From the cell containing the given text, extract its center point as (X, Y) coordinate. 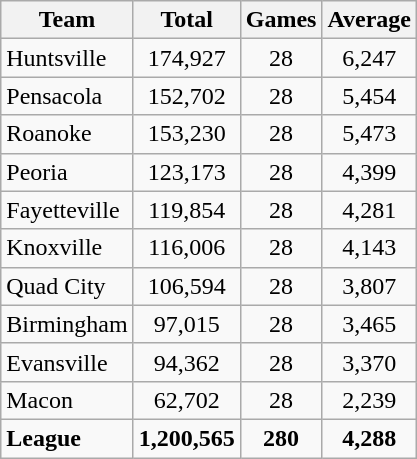
Birmingham (67, 324)
League (67, 438)
Roanoke (67, 134)
280 (281, 438)
Fayetteville (67, 210)
3,465 (370, 324)
Quad City (67, 286)
4,399 (370, 172)
Team (67, 20)
4,288 (370, 438)
94,362 (186, 362)
62,702 (186, 400)
Games (281, 20)
119,854 (186, 210)
97,015 (186, 324)
152,702 (186, 96)
4,143 (370, 248)
116,006 (186, 248)
174,927 (186, 58)
3,807 (370, 286)
Peoria (67, 172)
3,370 (370, 362)
Knoxville (67, 248)
2,239 (370, 400)
Pensacola (67, 96)
123,173 (186, 172)
Total (186, 20)
4,281 (370, 210)
5,473 (370, 134)
1,200,565 (186, 438)
153,230 (186, 134)
106,594 (186, 286)
6,247 (370, 58)
Macon (67, 400)
Huntsville (67, 58)
Evansville (67, 362)
Average (370, 20)
5,454 (370, 96)
